Return [x, y] of the center of cell containing provided text 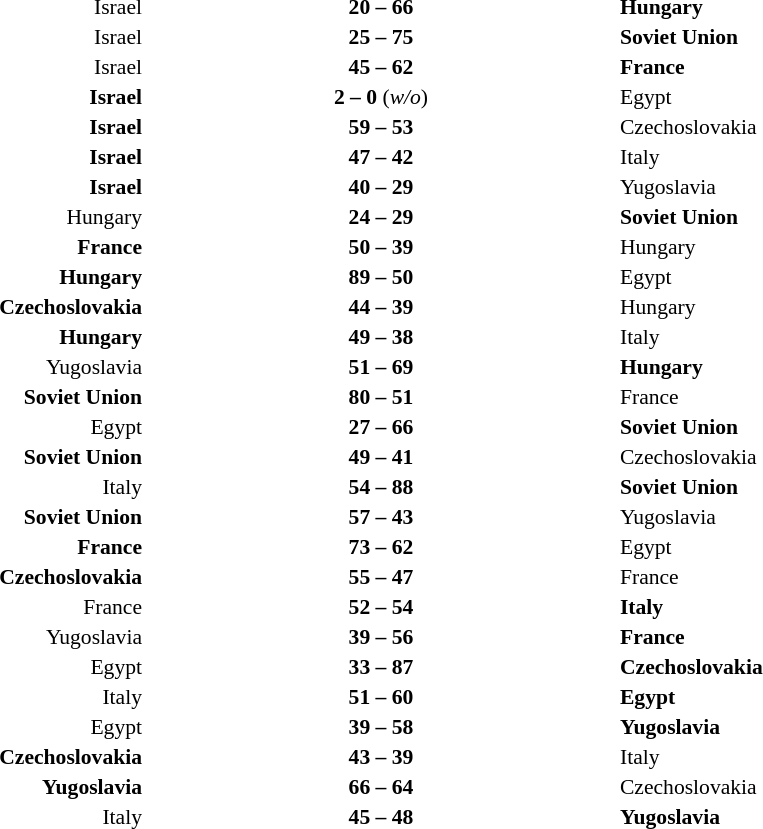
57 – 43 [381, 517]
55 – 47 [381, 577]
45 – 62 [381, 67]
89 – 50 [381, 277]
73 – 62 [381, 547]
24 – 29 [381, 217]
43 – 39 [381, 757]
80 – 51 [381, 397]
47 – 42 [381, 157]
27 – 66 [381, 427]
51 – 69 [381, 367]
39 – 58 [381, 727]
51 – 60 [381, 697]
59 – 53 [381, 127]
25 – 75 [381, 37]
66 – 64 [381, 787]
52 – 54 [381, 607]
39 – 56 [381, 637]
40 – 29 [381, 187]
49 – 41 [381, 457]
33 – 87 [381, 667]
50 – 39 [381, 247]
54 – 88 [381, 487]
2 – 0 (w/o) [381, 97]
49 – 38 [381, 337]
44 – 39 [381, 307]
